Pinpoint the cell where the given text exists, returning its (x, y) midpoint coordinate. 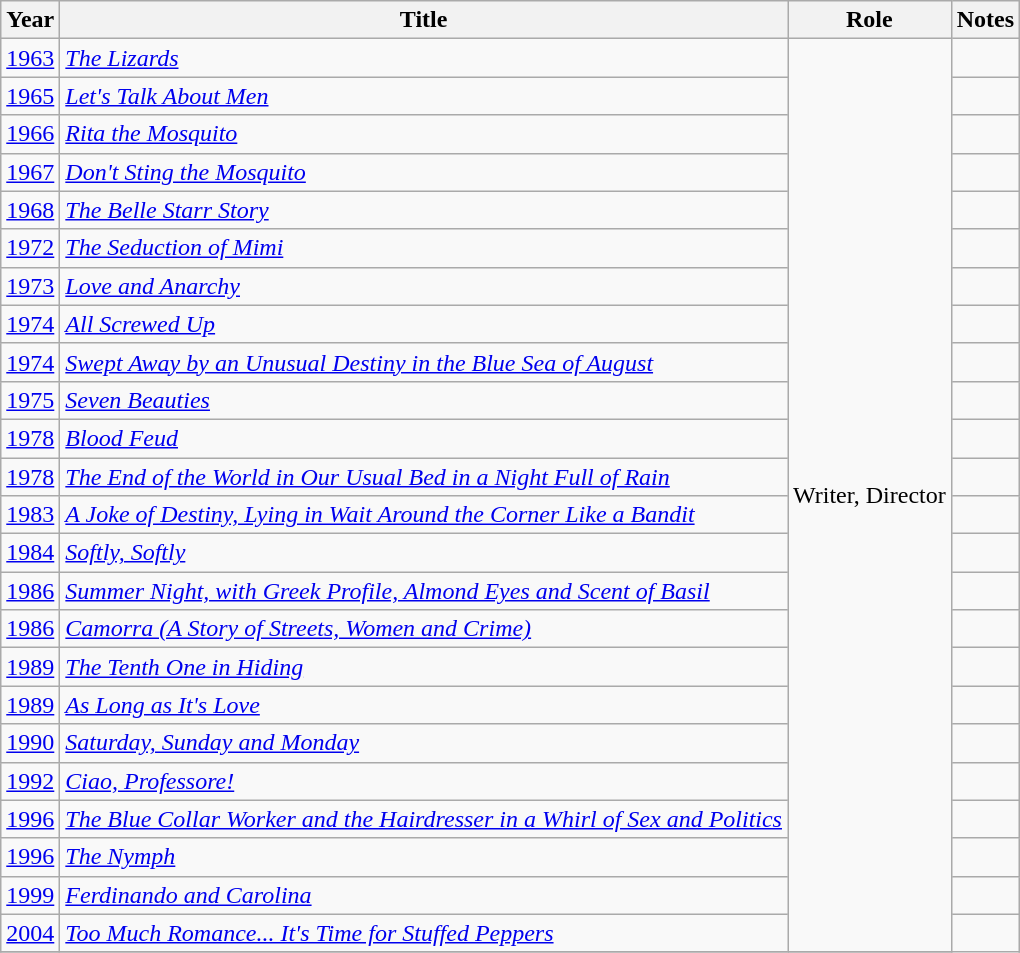
1963 (30, 58)
The Blue Collar Worker and the Hairdresser in a Whirl of Sex and Politics (424, 819)
Let's Talk About Men (424, 96)
1973 (30, 286)
Rita the Mosquito (424, 134)
1967 (30, 172)
Summer Night, with Greek Profile, Almond Eyes and Scent of Basil (424, 591)
Ciao, Professore! (424, 781)
1983 (30, 515)
Blood Feud (424, 438)
1972 (30, 248)
1984 (30, 553)
Saturday, Sunday and Monday (424, 743)
The Nymph (424, 857)
1968 (30, 210)
1966 (30, 134)
Role (870, 20)
The Seduction of Mimi (424, 248)
Year (30, 20)
Title (424, 20)
Softly, Softly (424, 553)
Too Much Romance... It's Time for Stuffed Peppers (424, 933)
The Tenth One in Hiding (424, 667)
Ferdinando and Carolina (424, 895)
Seven Beauties (424, 400)
1992 (30, 781)
Swept Away by an Unusual Destiny in the Blue Sea of August (424, 362)
All Screwed Up (424, 324)
A Joke of Destiny, Lying in Wait Around the Corner Like a Bandit (424, 515)
Camorra (A Story of Streets, Women and Crime) (424, 629)
1965 (30, 96)
1990 (30, 743)
Don't Sting the Mosquito (424, 172)
1975 (30, 400)
2004 (30, 933)
The Lizards (424, 58)
The End of the World in Our Usual Bed in a Night Full of Rain (424, 477)
1999 (30, 895)
Writer, Director (870, 496)
Notes (985, 20)
The Belle Starr Story (424, 210)
As Long as It's Love (424, 705)
Love and Anarchy (424, 286)
